Determine the (x, y) coordinate at the center of the cell enclosing the given text.  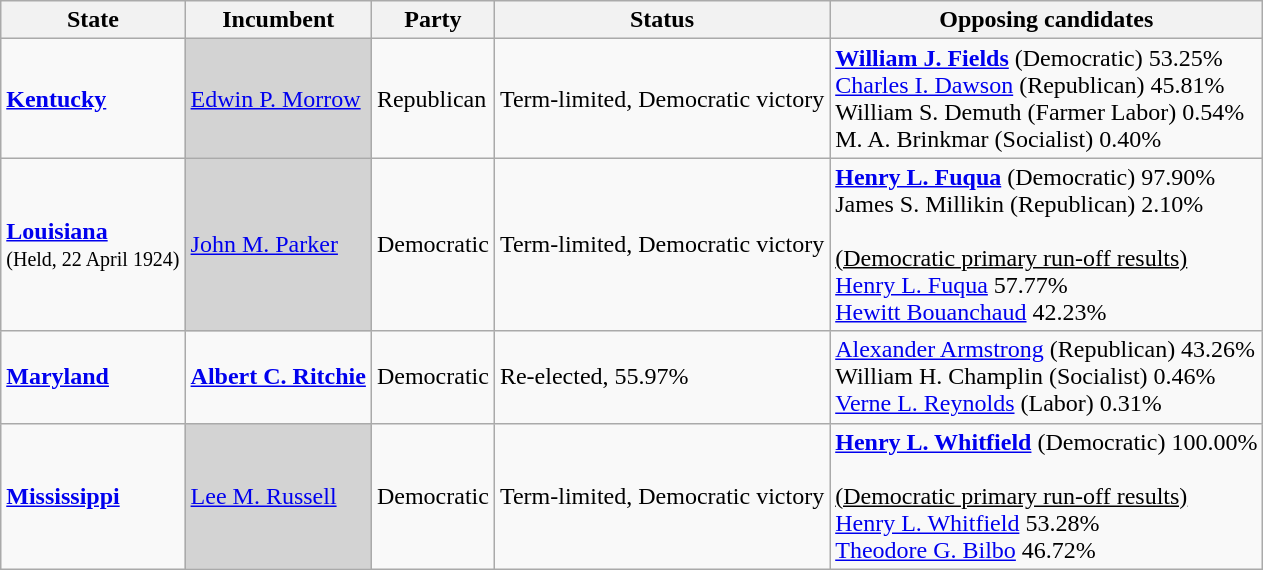
Incumbent (278, 20)
Party (432, 20)
Kentucky (93, 98)
William J. Fields (Democratic) 53.25%Charles I. Dawson (Republican) 45.81%William S. Demuth (Farmer Labor) 0.54%M. A. Brinkmar (Socialist) 0.40% (1046, 98)
Republican (432, 98)
Albert C. Ritchie (278, 377)
State (93, 20)
Lee M. Russell (278, 496)
John M. Parker (278, 244)
Maryland (93, 377)
Re-elected, 55.97% (662, 377)
Alexander Armstrong (Republican) 43.26%William H. Champlin (Socialist) 0.46%Verne L. Reynolds (Labor) 0.31% (1046, 377)
Edwin P. Morrow (278, 98)
Mississippi (93, 496)
Status (662, 20)
Henry L. Whitfield (Democratic) 100.00%(Democratic primary run-off results)Henry L. Whitfield 53.28%Theodore G. Bilbo 46.72% (1046, 496)
Louisiana(Held, 22 April 1924) (93, 244)
Opposing candidates (1046, 20)
